Return the [x, y] coordinate for the center point of the cell that contains the specified text.  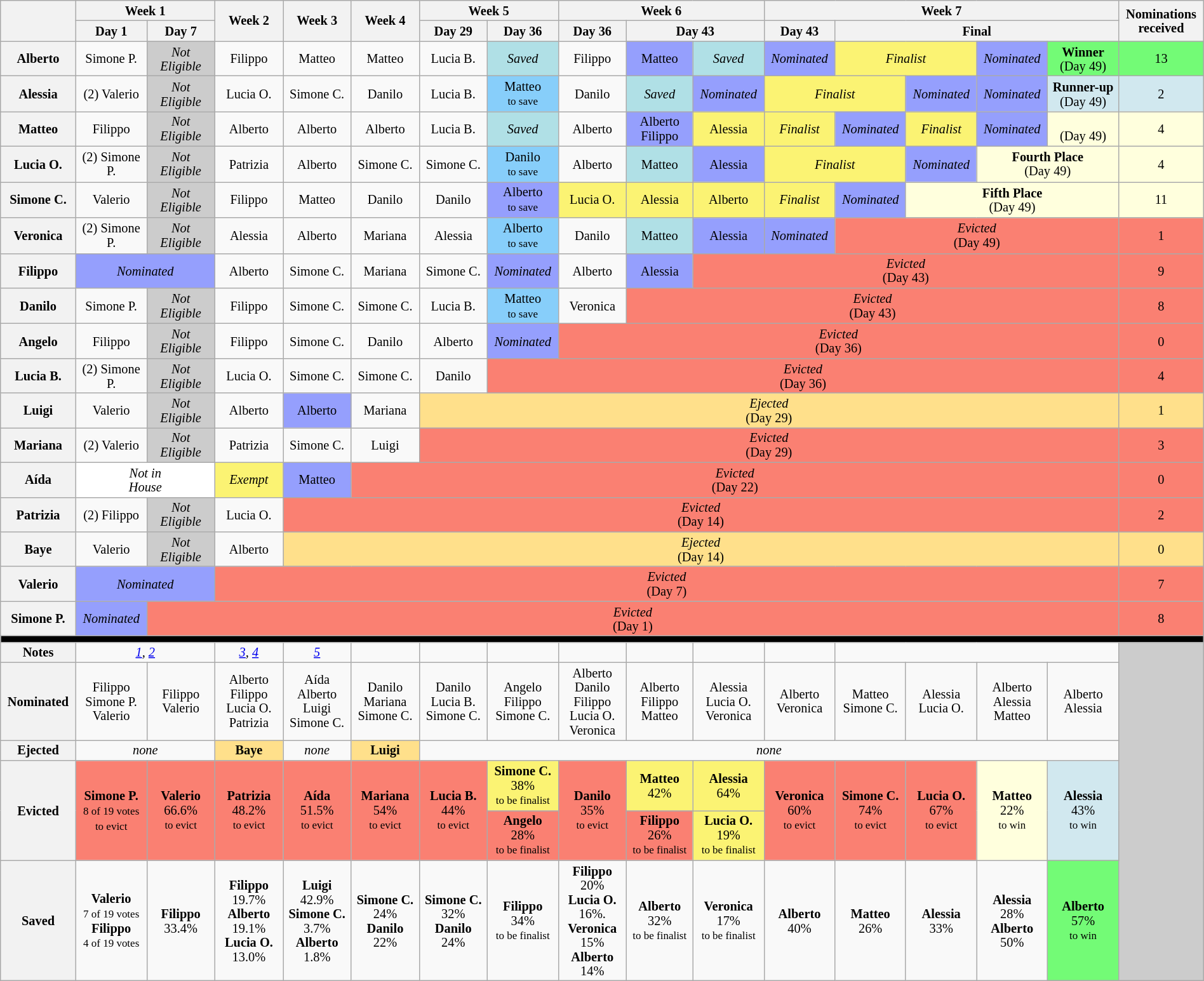
Final [977, 30]
Day 7 [180, 30]
Evicted(Day 29) [769, 444]
9 [1161, 270]
Evicted(Day 7) [667, 584]
Notes [38, 652]
Simone P.8 of 19 votesto evict [111, 810]
DaniloLucia B.Simone C. [453, 701]
Filippo20%Lucia O.16%.Veronica15%Alberto14% [592, 921]
Alessia28%Alberto50% [1012, 921]
Matteo22%to win [1012, 810]
AlbertoVeronica [799, 701]
Week 6 [661, 10]
Nominationsreceived [1161, 20]
Luigi42.9%Simone C.3.7%Alberto1.8% [318, 921]
Fourth Place(Day 49) [1048, 164]
Not inHouse [145, 480]
Evicted [38, 810]
Week 4 [385, 20]
Filippo33.4% [180, 921]
Week 7 [941, 10]
13 [1161, 58]
Day 1 [111, 30]
Alberto57%to win [1083, 921]
3 [1161, 444]
DaniloMarianaSimone C. [385, 701]
Lucia B.44%to evict [453, 810]
Aída51.5%to evict [318, 810]
Aída [38, 480]
Matteo26% [871, 921]
5 [318, 652]
3, 4 [249, 652]
Alessia64% [728, 785]
Evicted(Day 1) [632, 618]
Mariana54%to evict [385, 810]
7 [1161, 584]
FilippoSimone P.Valerio [111, 701]
AlbertoFilippoLucia O.Patrizia [249, 701]
Week 2 [249, 20]
Matteo42% [659, 785]
AlessiaLucia O.Veronica [728, 701]
Danilo35%to evict [592, 810]
Valerio66.6%to evict [180, 810]
Filippo26%to be finalist [659, 836]
AlbertoDaniloFilippoLucia O.Veronica [592, 701]
AlbertoAlessiaMatteo [1012, 701]
Filippo34%to be finalist [523, 921]
AlessiaLucia O. [941, 701]
AlbertoFilippo [659, 128]
Lucia O.19%to be finalist [728, 836]
Patrizia48.2%to evict [249, 810]
Daniloto save [523, 164]
AlbertoFilippoMatteo [659, 701]
Ejected(Day 29) [769, 410]
Alessia33% [941, 921]
Day 29 [453, 30]
AngeloFilippoSimone C. [523, 701]
AídaAlbertoLuigiSimone C. [318, 701]
Ejected(Day 14) [701, 549]
Evicted(Day 14) [701, 514]
Week 3 [318, 20]
AlbertoAlessia [1083, 701]
Angelo [38, 340]
Simone C.74%to evict [871, 810]
MatteoSimone C. [871, 701]
Simone C.32%Danilo24% [453, 921]
Lucia O.67%to evict [941, 810]
Week 1 [145, 10]
Veronica60%to evict [799, 810]
Simone C.24%Danilo22% [385, 921]
Alberto32%to be finalist [659, 921]
Evicted(Day 22) [735, 480]
Fifth Place(Day 49) [1012, 199]
Exempt [249, 480]
Ejected [38, 750]
(Day 49) [1083, 128]
Valerio7 of 19 votesFilippo4 of 19 votes [111, 921]
FilippoValerio [180, 701]
Alessia 43%to win [1083, 810]
Veronica17%to be finalist [728, 921]
Angelo28%to be finalist [523, 836]
Evicted(Day 49) [977, 235]
Simone C.38%to be finalist [523, 785]
11 [1161, 199]
Runner-up(Day 49) [1083, 93]
1, 2 [145, 652]
(2) Filippo [111, 514]
Filippo19.7%Alberto19.1%Lucia O.13.0% [249, 921]
Week 5 [489, 10]
Alberto40% [799, 921]
Winner(Day 49) [1083, 58]
